Search for the cell housing the specified text and yield its (x, y) center coordinate. 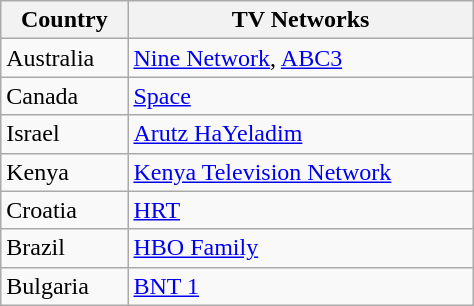
Israel (64, 134)
Bulgaria (64, 286)
Australia (64, 58)
TV Networks (300, 20)
Space (300, 96)
HRT (300, 210)
HBO Family (300, 248)
Canada (64, 96)
BNT 1 (300, 286)
Kenya Television Network (300, 172)
Croatia (64, 210)
Arutz HaYeladim (300, 134)
Brazil (64, 248)
Kenya (64, 172)
Country (64, 20)
Nine Network, ABC3 (300, 58)
